Pinpoint the cell where the given text exists, returning its (x, y) midpoint coordinate. 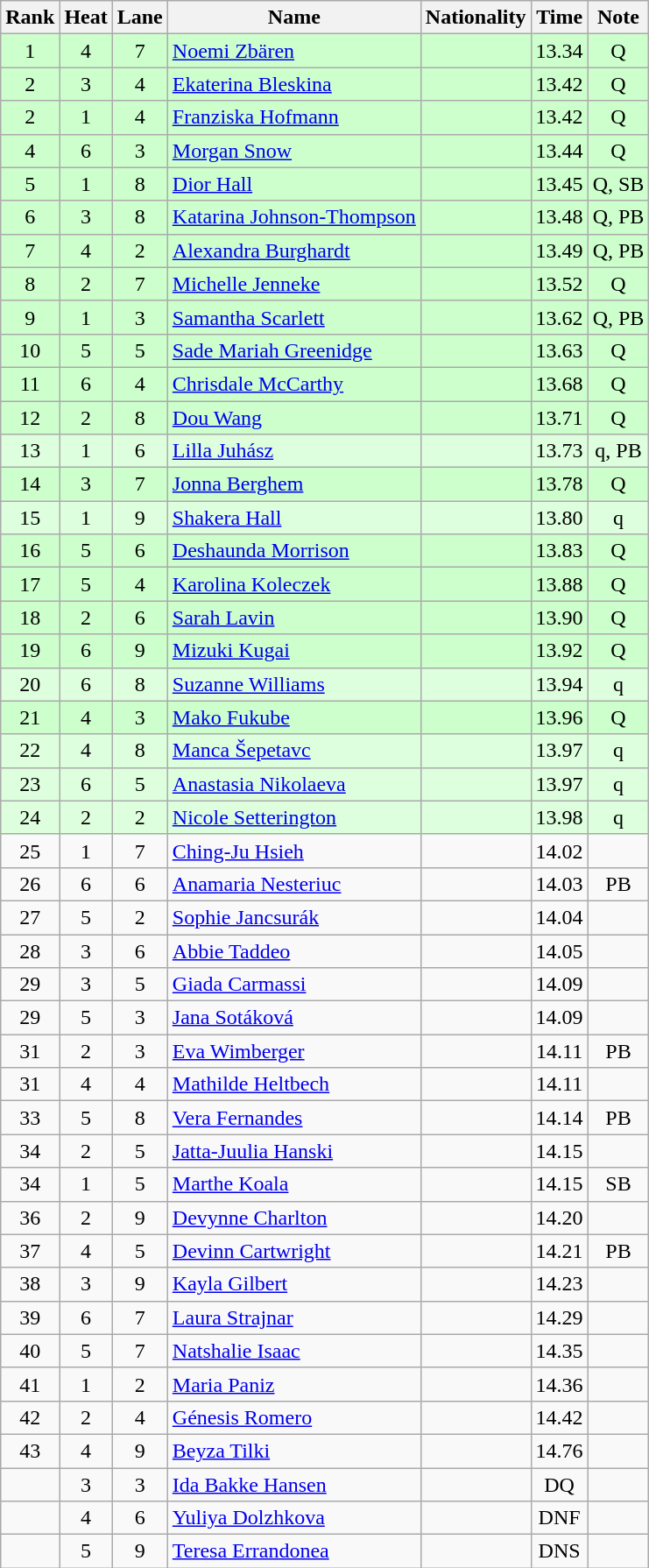
14.42 (559, 1417)
Maria Paniz (294, 1384)
20 (30, 684)
13.88 (559, 584)
38 (30, 1284)
13.48 (559, 217)
Karolina Koleczek (294, 584)
Laura Strajnar (294, 1317)
13.83 (559, 551)
Michelle Jenneke (294, 284)
17 (30, 584)
15 (30, 518)
Katarina Johnson-Thompson (294, 217)
13.45 (559, 184)
13.80 (559, 518)
Ching-Ju Hsieh (294, 851)
13 (30, 451)
26 (30, 884)
DNF (559, 1518)
24 (30, 817)
36 (30, 1218)
Jonna Berghem (294, 484)
14.05 (559, 950)
13.90 (559, 618)
Mizuki Kugai (294, 651)
13.71 (559, 418)
11 (30, 384)
Nicole Setterington (294, 817)
Suzanne Williams (294, 684)
13.63 (559, 350)
43 (30, 1451)
39 (30, 1317)
Mako Fukube (294, 717)
Franziska Hofmann (294, 117)
Time (559, 18)
Name (294, 18)
Morgan Snow (294, 151)
Note (618, 18)
Deshaunda Morrison (294, 551)
14.29 (559, 1317)
Lilla Juhász (294, 451)
Vera Fernandes (294, 1118)
Sophie Jancsurák (294, 917)
18 (30, 618)
DNS (559, 1551)
13.44 (559, 151)
42 (30, 1417)
13.62 (559, 317)
Chrisdale McCarthy (294, 384)
27 (30, 917)
SB (618, 1184)
25 (30, 851)
13.94 (559, 684)
Ekaterina Bleskina (294, 84)
14.23 (559, 1284)
Lane (140, 18)
Génesis Romero (294, 1417)
14.21 (559, 1251)
Alexandra Burghardt (294, 251)
Giada Carmassi (294, 985)
Rank (30, 18)
14.03 (559, 884)
Anamaria Nesteriuc (294, 884)
13.68 (559, 384)
Ida Bakke Hansen (294, 1485)
22 (30, 751)
Sarah Lavin (294, 618)
Jatta-Juulia Hanski (294, 1151)
Manca Šepetavc (294, 751)
Yuliya Dolzhkova (294, 1518)
14 (30, 484)
37 (30, 1251)
16 (30, 551)
Samantha Scarlett (294, 317)
Dou Wang (294, 418)
Heat (86, 18)
Noemi Zbären (294, 51)
19 (30, 651)
13.92 (559, 651)
Devynne Charlton (294, 1218)
Q, SB (618, 184)
Mathilde Heltbech (294, 1084)
DQ (559, 1485)
q, PB (618, 451)
40 (30, 1351)
13.52 (559, 284)
14.04 (559, 917)
14.02 (559, 851)
Anastasia Nikolaeva (294, 784)
Abbie Taddeo (294, 950)
Devinn Cartwright (294, 1251)
Eva Wimberger (294, 1051)
Nationality (476, 18)
Marthe Koala (294, 1184)
Beyza Tilki (294, 1451)
13.96 (559, 717)
14.36 (559, 1384)
14.35 (559, 1351)
13.78 (559, 484)
Dior Hall (294, 184)
33 (30, 1118)
Kayla Gilbert (294, 1284)
13.73 (559, 451)
14.20 (559, 1218)
23 (30, 784)
21 (30, 717)
13.49 (559, 251)
41 (30, 1384)
14.76 (559, 1451)
Jana Sotáková (294, 1018)
14.14 (559, 1118)
28 (30, 950)
10 (30, 350)
Shakera Hall (294, 518)
Teresa Errandonea (294, 1551)
13.34 (559, 51)
12 (30, 418)
Sade Mariah Greenidge (294, 350)
Natshalie Isaac (294, 1351)
13.98 (559, 817)
